Provide the [X, Y] coordinate of the cell's center where the given text is located.  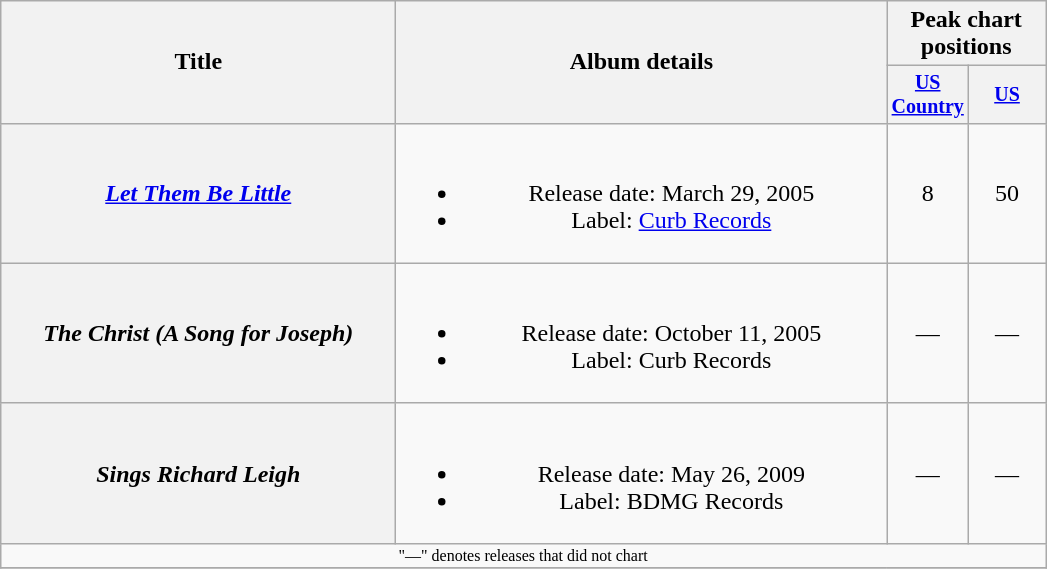
Release date: May 26, 2009Label: BDMG Records [642, 473]
Album details [642, 62]
US [1008, 94]
Release date: March 29, 2005Label: Curb Records [642, 193]
Peak chartpositions [966, 34]
"—" denotes releases that did not chart [524, 555]
50 [1008, 193]
Release date: October 11, 2005Label: Curb Records [642, 333]
Title [198, 62]
Sings Richard Leigh [198, 473]
US Country [928, 94]
The Christ (A Song for Joseph) [198, 333]
8 [928, 193]
Let Them Be Little [198, 193]
